Locate the cell with the specified text and output its (x, y) center coordinate. 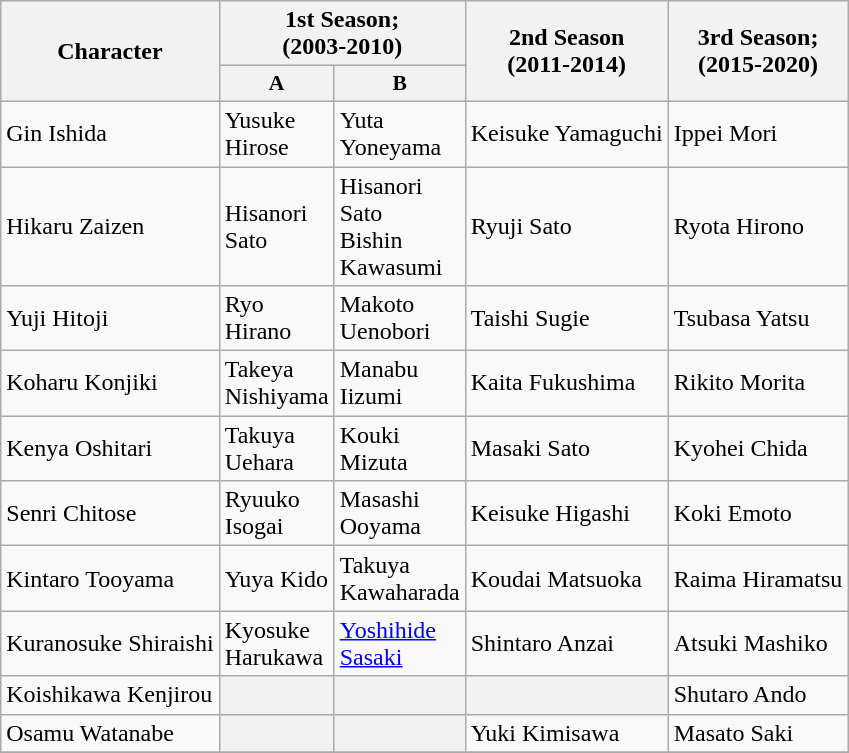
Character (110, 52)
Senri Chitose (110, 514)
Ryuuko Isogai (276, 514)
Osamu Watanabe (110, 733)
Shintaro Anzai (566, 644)
B (400, 84)
Rikito Morita (758, 384)
Shutaro Ando (758, 695)
3rd Season;(2015-2020) (758, 52)
Hisanori SatoBishin Kawasumi (400, 226)
Takuya Uehara (276, 448)
Keisuke Yamaguchi (566, 134)
Atsuki Mashiko (758, 644)
Yuji Hitoji (110, 318)
Kyosuke Harukawa (276, 644)
Koki Emoto (758, 514)
Hikaru Zaizen (110, 226)
Kaita Fukushima (566, 384)
Gin Ishida (110, 134)
Koharu Konjiki (110, 384)
1st Season;(2003-2010) (342, 34)
Kuranosuke Shiraishi (110, 644)
Takeya Nishiyama (276, 384)
Raima Hiramatsu (758, 578)
Masashi Ooyama (400, 514)
Koudai Matsuoka (566, 578)
Kenya Oshitari (110, 448)
Ippei Mori (758, 134)
Yoshihide Sasaki (400, 644)
Koishikawa Kenjirou (110, 695)
Keisuke Higashi (566, 514)
Ryo Hirano (276, 318)
Makoto Uenobori (400, 318)
Ryota Hirono (758, 226)
Yuta Yoneyama (400, 134)
Kintaro Tooyama (110, 578)
Kyohei Chida (758, 448)
Masaki Sato (566, 448)
Takuya Kawaharada (400, 578)
Masato Saki (758, 733)
Tsubasa Yatsu (758, 318)
Kouki Mizuta (400, 448)
2nd Season(2011-2014) (566, 52)
A (276, 84)
Yuya Kido (276, 578)
Yuki Kimisawa (566, 733)
Manabu Iizumi (400, 384)
Yusuke Hirose (276, 134)
Hisanori Sato (276, 226)
Ryuji Sato (566, 226)
Taishi Sugie (566, 318)
